Determine the [X, Y] coordinate at the center of the cell enclosing the given text.  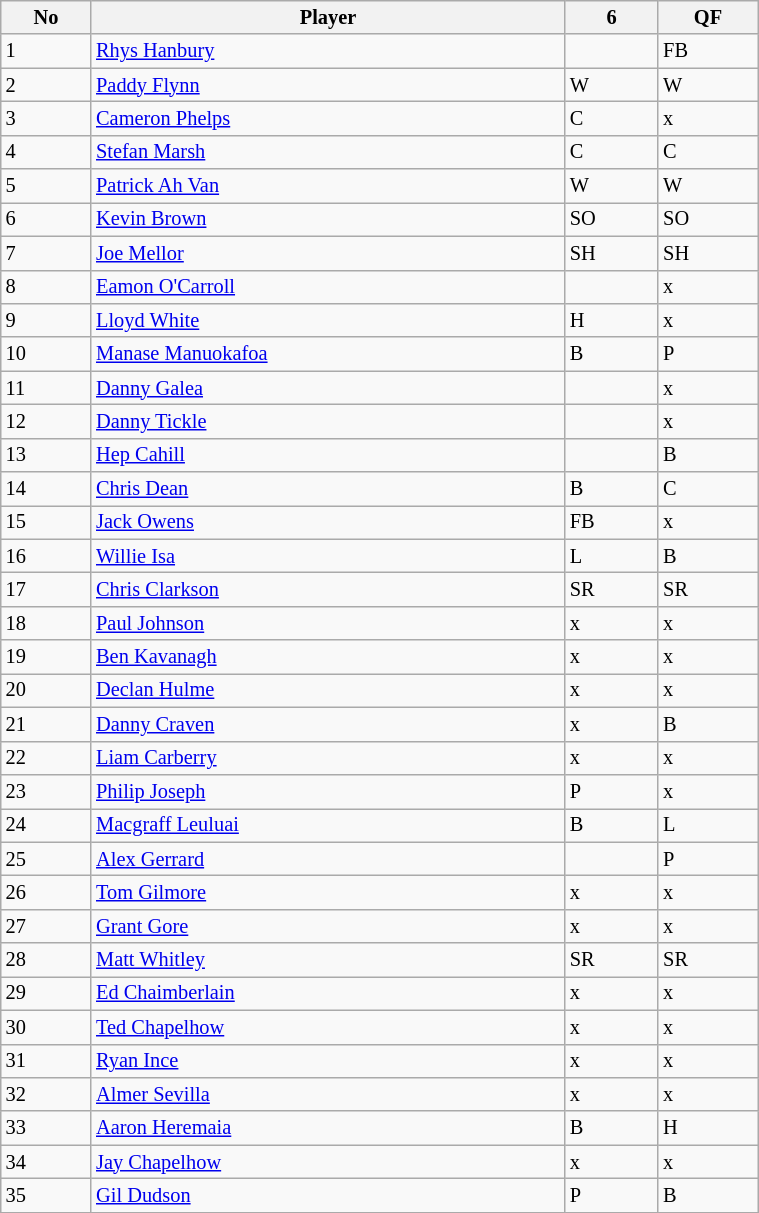
25 [46, 859]
Aaron Heremaia [328, 1128]
31 [46, 1061]
Ed Chaimberlain [328, 993]
Gil Dudson [328, 1195]
3 [46, 118]
Eamon O'Carroll [328, 287]
19 [46, 657]
26 [46, 892]
Almer Sevilla [328, 1094]
1 [46, 51]
18 [46, 623]
Tom Gilmore [328, 892]
15 [46, 522]
Stefan Marsh [328, 152]
Manase Manuokafoa [328, 354]
Paddy Flynn [328, 85]
23 [46, 791]
27 [46, 926]
Macgraff Leuluai [328, 825]
Grant Gore [328, 926]
13 [46, 455]
Paul Johnson [328, 623]
28 [46, 960]
10 [46, 354]
Danny Tickle [328, 421]
5 [46, 186]
2 [46, 85]
21 [46, 724]
34 [46, 1162]
Matt Whitley [328, 960]
33 [46, 1128]
Alex Gerrard [328, 859]
24 [46, 825]
Joe Mellor [328, 253]
12 [46, 421]
QF [708, 17]
Jay Chapelhow [328, 1162]
14 [46, 489]
35 [46, 1195]
29 [46, 993]
Rhys Hanbury [328, 51]
22 [46, 758]
Willie Isa [328, 556]
Cameron Phelps [328, 118]
7 [46, 253]
30 [46, 1027]
Hep Cahill [328, 455]
11 [46, 388]
9 [46, 320]
Chris Dean [328, 489]
Lloyd White [328, 320]
Chris Clarkson [328, 589]
Kevin Brown [328, 219]
Philip Joseph [328, 791]
4 [46, 152]
Declan Hulme [328, 690]
16 [46, 556]
Ben Kavanagh [328, 657]
Ted Chapelhow [328, 1027]
Patrick Ah Van [328, 186]
Player [328, 17]
20 [46, 690]
32 [46, 1094]
Liam Carberry [328, 758]
No [46, 17]
17 [46, 589]
Ryan Ince [328, 1061]
Danny Galea [328, 388]
Danny Craven [328, 724]
Jack Owens [328, 522]
8 [46, 287]
